Extract the [x, y] coordinate from the center of the cell holding the provided text.  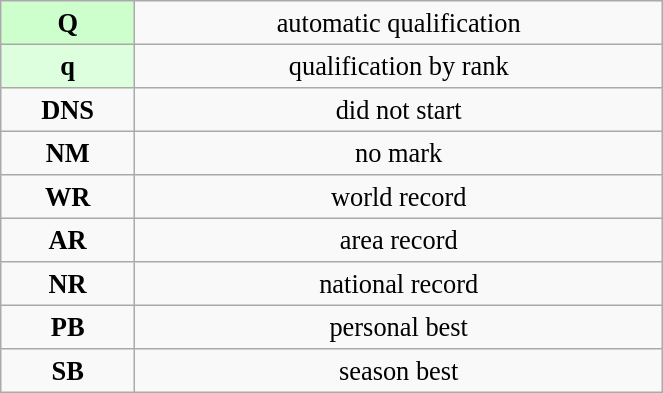
season best [399, 371]
DNS [68, 109]
automatic qualification [399, 22]
WR [68, 197]
personal best [399, 327]
area record [399, 240]
qualification by rank [399, 66]
PB [68, 327]
SB [68, 371]
Q [68, 22]
no mark [399, 153]
q [68, 66]
AR [68, 240]
NM [68, 153]
world record [399, 197]
national record [399, 284]
did not start [399, 109]
NR [68, 284]
